Output the (x, y) coordinate of the center of the cell containing the given text.  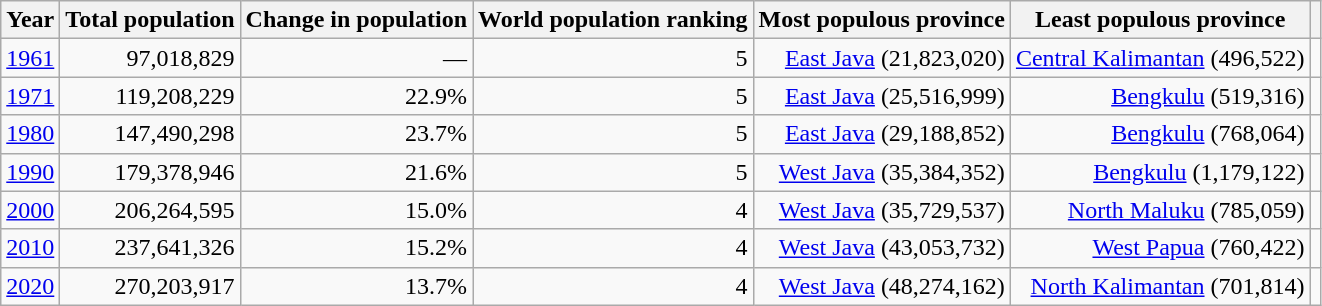
West Java (35,729,537) (882, 210)
1971 (30, 96)
West Java (35,384,352) (882, 172)
2000 (30, 210)
1990 (30, 172)
Year (30, 20)
Bengkulu (768,064) (1160, 134)
15.0% (356, 210)
World population ranking (613, 20)
237,641,326 (150, 248)
West Java (48,274,162) (882, 286)
East Java (21,823,020) (882, 58)
East Java (25,516,999) (882, 96)
Bengkulu (1,179,122) (1160, 172)
179,378,946 (150, 172)
2010 (30, 248)
21.6% (356, 172)
2020 (30, 286)
— (356, 58)
1961 (30, 58)
119,208,229 (150, 96)
22.9% (356, 96)
97,018,829 (150, 58)
Central Kalimantan (496,522) (1160, 58)
Bengkulu (519,316) (1160, 96)
13.7% (356, 286)
West Papua (760,422) (1160, 248)
Change in population (356, 20)
270,203,917 (150, 286)
North Kalimantan (701,814) (1160, 286)
Least populous province (1160, 20)
East Java (29,188,852) (882, 134)
1980 (30, 134)
15.2% (356, 248)
North Maluku (785,059) (1160, 210)
147,490,298 (150, 134)
West Java (43,053,732) (882, 248)
Total population (150, 20)
206,264,595 (150, 210)
23.7% (356, 134)
Most populous province (882, 20)
